Extract the [X, Y] coordinate from the center of the cell holding the provided text.  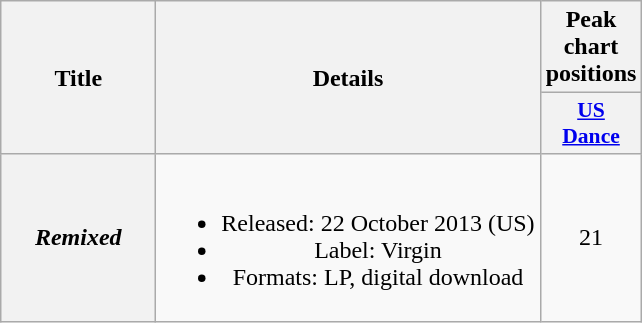
USDance [591, 124]
Details [348, 78]
21 [591, 238]
Released: 22 October 2013 (US)Label: VirginFormats: LP, digital download [348, 238]
Title [78, 78]
Peak chart positions [591, 47]
Remixed [78, 238]
